Output the [X, Y] coordinate of the center of the cell containing the given text.  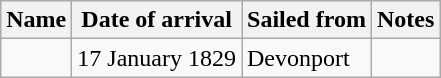
Notes [405, 20]
Name [36, 20]
17 January 1829 [157, 58]
Date of arrival [157, 20]
Sailed from [307, 20]
Devonport [307, 58]
